Determine the (X, Y) coordinate at the center of the cell enclosing the given text.  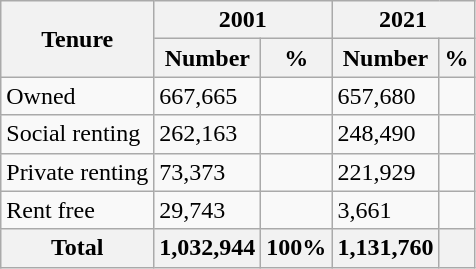
Private renting (78, 172)
221,929 (386, 172)
100% (296, 248)
73,373 (208, 172)
2001 (243, 20)
Social renting (78, 134)
3,661 (386, 210)
Owned (78, 96)
Rent free (78, 210)
667,665 (208, 96)
248,490 (386, 134)
657,680 (386, 96)
1,131,760 (386, 248)
29,743 (208, 210)
Tenure (78, 39)
262,163 (208, 134)
Total (78, 248)
2021 (403, 20)
1,032,944 (208, 248)
